Search for the cell housing the specified text and yield its [x, y] center coordinate. 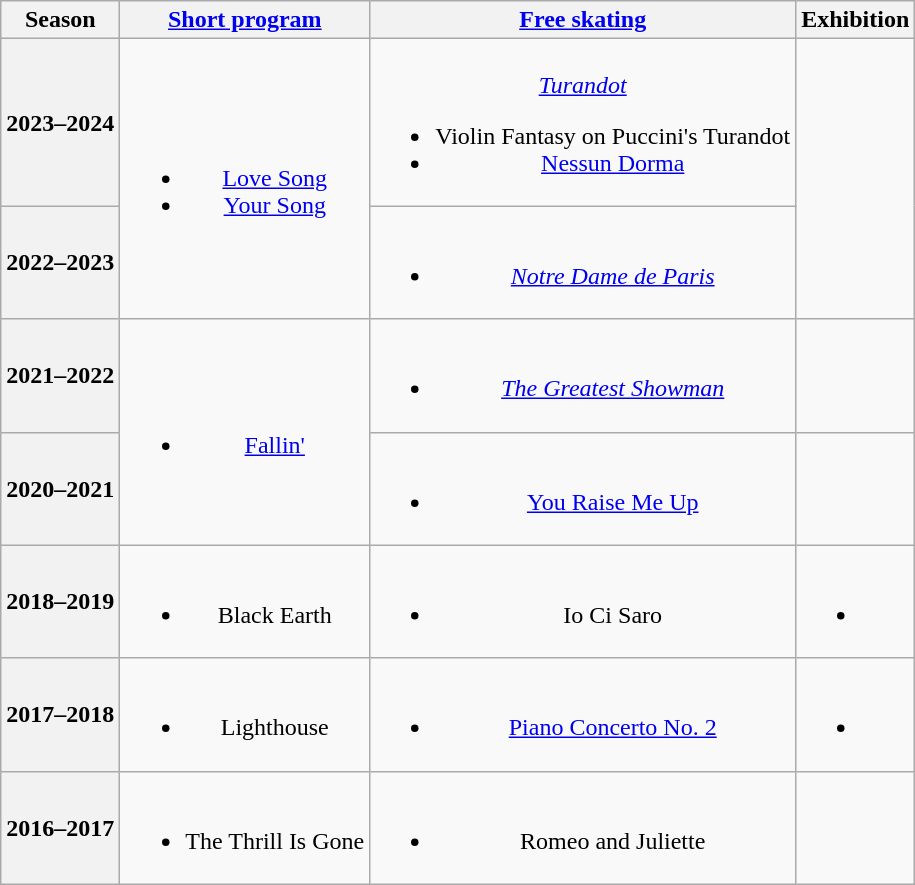
Season [60, 20]
The Greatest Showman [583, 376]
2023–2024 [60, 122]
Free skating [583, 20]
Fallin' [245, 432]
Black Earth [245, 602]
2016–2017 [60, 828]
Short program [245, 20]
2021–2022 [60, 376]
2020–2021 [60, 488]
2022–2023 [60, 262]
You Raise Me Up [583, 488]
Lighthouse [245, 714]
Io Ci Saro [583, 602]
Romeo and Juliette [583, 828]
Notre Dame de Paris [583, 262]
Piano Concerto No. 2 [583, 714]
Exhibition [856, 20]
2017–2018 [60, 714]
2018–2019 [60, 602]
The Thrill Is Gone [245, 828]
Love Song Your Song [245, 179]
TurandotViolin Fantasy on Puccini's Turandot Nessun Dorma [583, 122]
